Determine the [x, y] coordinate at the center of the cell enclosing the given text.  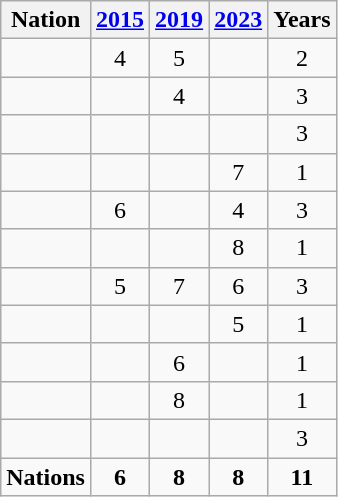
2023 [238, 20]
Nation [46, 20]
2019 [180, 20]
2015 [120, 20]
2 [302, 58]
Years [302, 20]
Nations [46, 477]
11 [302, 477]
